Return the (X, Y) coordinate for the center point of the cell that contains the specified text.  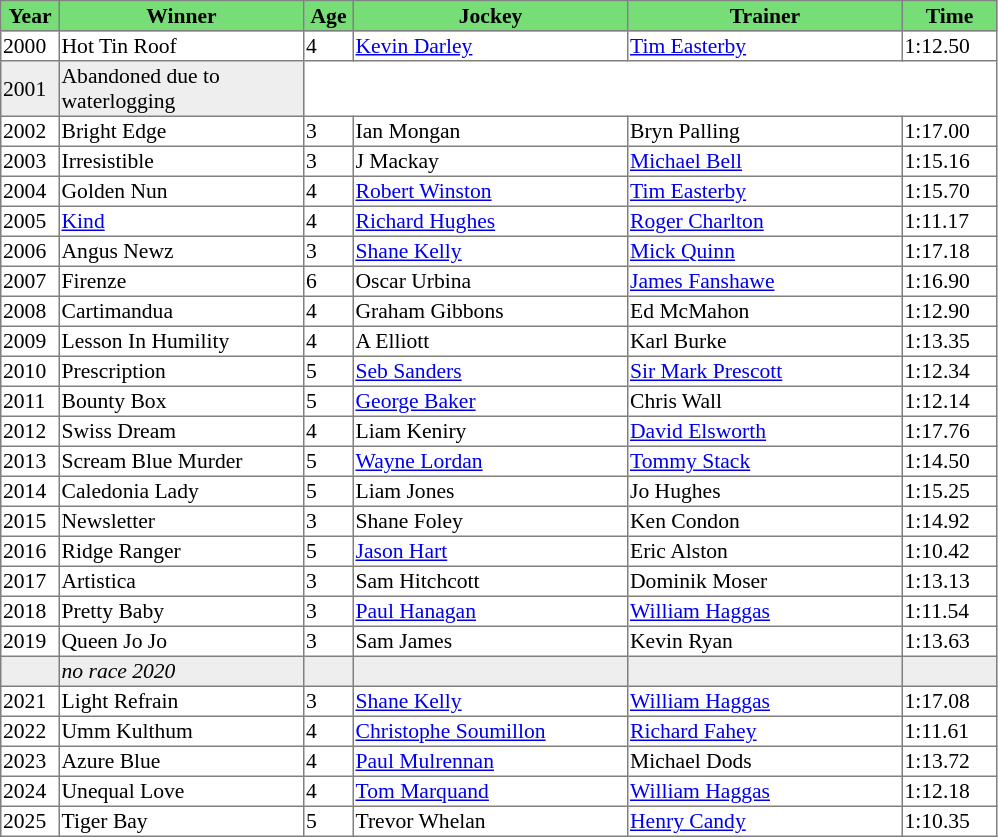
1:14.92 (949, 521)
Firenze (181, 281)
Ridge Ranger (181, 551)
Bright Edge (181, 131)
Hot Tin Roof (181, 46)
Liam Keniry (490, 431)
Roger Charlton (765, 221)
2025 (30, 821)
Light Refrain (181, 701)
2007 (30, 281)
2024 (30, 791)
1:15.16 (949, 161)
Irresistible (181, 161)
Queen Jo Jo (181, 641)
2011 (30, 401)
2018 (30, 611)
2005 (30, 221)
1:15.70 (949, 191)
George Baker (490, 401)
1:10.35 (949, 821)
Cartimandua (181, 311)
Scream Blue Murder (181, 461)
2003 (30, 161)
2021 (30, 701)
Kevin Ryan (765, 641)
Michael Dods (765, 761)
Seb Sanders (490, 371)
A Elliott (490, 341)
Year (30, 16)
David Elsworth (765, 431)
Kind (181, 221)
2023 (30, 761)
Trevor Whelan (490, 821)
Kevin Darley (490, 46)
Artistica (181, 581)
1:12.34 (949, 371)
2019 (30, 641)
Jo Hughes (765, 491)
Shane Foley (490, 521)
Richard Hughes (490, 221)
Abandoned due to waterlogging (181, 89)
6 (329, 281)
2010 (30, 371)
1:17.18 (949, 251)
1:17.76 (949, 431)
1:15.25 (949, 491)
1:17.08 (949, 701)
Tommy Stack (765, 461)
Bounty Box (181, 401)
2002 (30, 131)
Caledonia Lady (181, 491)
Golden Nun (181, 191)
Swiss Dream (181, 431)
2013 (30, 461)
Richard Fahey (765, 731)
Sam Hitchcott (490, 581)
Graham Gibbons (490, 311)
Ken Condon (765, 521)
Ian Mongan (490, 131)
1:17.00 (949, 131)
Sam James (490, 641)
2015 (30, 521)
2008 (30, 311)
Christophe Soumillon (490, 731)
1:12.90 (949, 311)
2016 (30, 551)
Ed McMahon (765, 311)
2000 (30, 46)
Jason Hart (490, 551)
Tom Marquand (490, 791)
Tiger Bay (181, 821)
1:14.50 (949, 461)
1:10.42 (949, 551)
Jockey (490, 16)
Angus Newz (181, 251)
Paul Mulrennan (490, 761)
Trainer (765, 16)
1:13.13 (949, 581)
J Mackay (490, 161)
1:16.90 (949, 281)
Bryn Palling (765, 131)
Umm Kulthum (181, 731)
Newsletter (181, 521)
2012 (30, 431)
Time (949, 16)
Robert Winston (490, 191)
1:12.50 (949, 46)
1:11.54 (949, 611)
Chris Wall (765, 401)
1:13.72 (949, 761)
1:13.35 (949, 341)
2004 (30, 191)
1:11.61 (949, 731)
James Fanshawe (765, 281)
2014 (30, 491)
Paul Hanagan (490, 611)
2022 (30, 731)
Age (329, 16)
Wayne Lordan (490, 461)
2001 (30, 89)
Pretty Baby (181, 611)
Prescription (181, 371)
Michael Bell (765, 161)
Oscar Urbina (490, 281)
1:13.63 (949, 641)
Mick Quinn (765, 251)
Azure Blue (181, 761)
1:12.14 (949, 401)
no race 2020 (181, 671)
Karl Burke (765, 341)
Sir Mark Prescott (765, 371)
Liam Jones (490, 491)
Dominik Moser (765, 581)
Lesson In Humility (181, 341)
Winner (181, 16)
1:11.17 (949, 221)
2006 (30, 251)
2009 (30, 341)
Henry Candy (765, 821)
Unequal Love (181, 791)
2017 (30, 581)
1:12.18 (949, 791)
Eric Alston (765, 551)
